Scan for the cell matching the given text and deliver its (X, Y) coordinate at center. 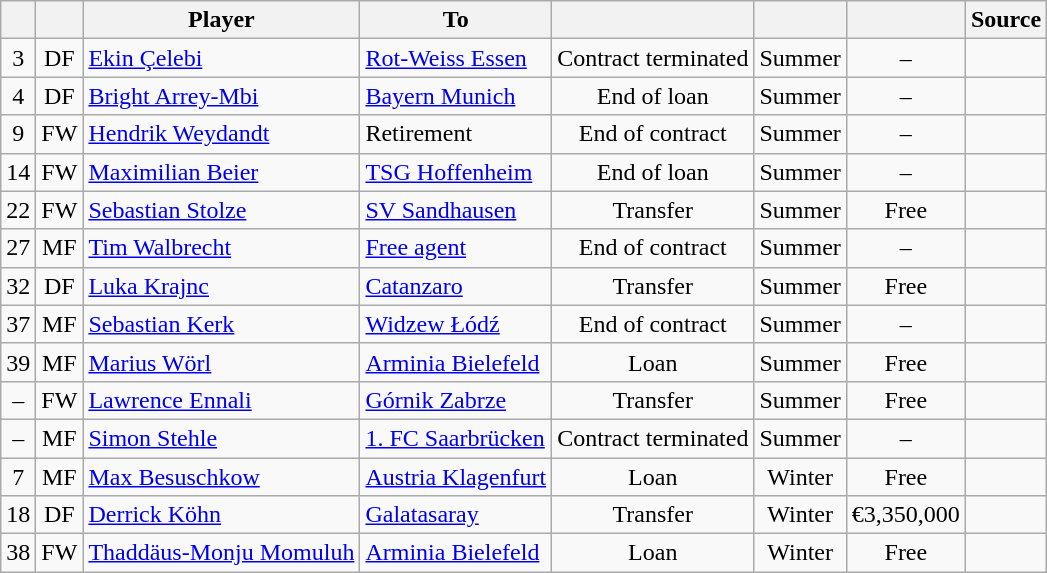
9 (18, 134)
1. FC Saarbrücken (456, 438)
Galatasaray (456, 515)
Austria Klagenfurt (456, 477)
Player (222, 20)
4 (18, 96)
32 (18, 286)
Widzew Łódź (456, 324)
Luka Krajnc (222, 286)
Simon Stehle (222, 438)
Lawrence Ennali (222, 400)
SV Sandhausen (456, 210)
Górnik Zabrze (456, 400)
Catanzaro (456, 286)
Sebastian Kerk (222, 324)
Bayern Munich (456, 96)
Retirement (456, 134)
Hendrik Weydandt (222, 134)
Maximilian Beier (222, 172)
14 (18, 172)
39 (18, 362)
Thaddäus-Monju Momuluh (222, 553)
18 (18, 515)
27 (18, 248)
TSG Hoffenheim (456, 172)
To (456, 20)
Sebastian Stolze (222, 210)
Derrick Köhn (222, 515)
22 (18, 210)
Max Besuschkow (222, 477)
Bright Arrey-Mbi (222, 96)
7 (18, 477)
3 (18, 58)
€3,350,000 (906, 515)
37 (18, 324)
Rot-Weiss Essen (456, 58)
Source (1006, 20)
Ekin Çelebi (222, 58)
38 (18, 553)
Tim Walbrecht (222, 248)
Marius Wörl (222, 362)
Free agent (456, 248)
